From the cell containing the given text, extract its center point as [x, y] coordinate. 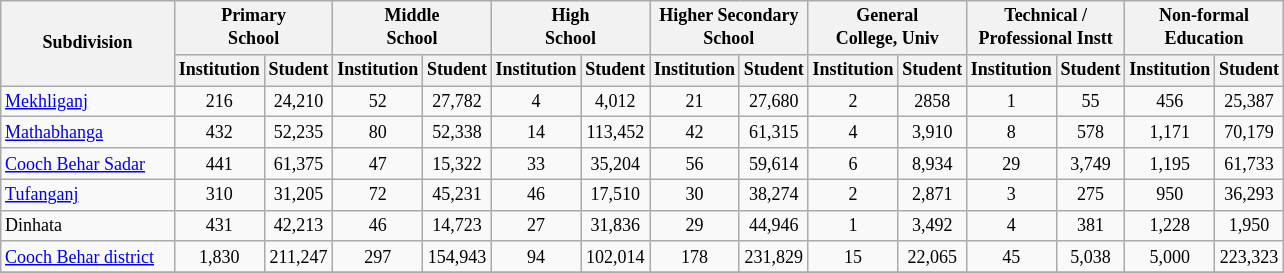
2,871 [932, 194]
14 [536, 132]
6 [853, 164]
MiddleSchool [412, 28]
2858 [932, 102]
441 [219, 164]
52,235 [298, 132]
31,205 [298, 194]
297 [378, 256]
21 [695, 102]
61,375 [298, 164]
216 [219, 102]
456 [1170, 102]
Mathabhanga [88, 132]
55 [1090, 102]
432 [219, 132]
Mekhliganj [88, 102]
431 [219, 226]
Tufanganj [88, 194]
27,680 [774, 102]
80 [378, 132]
154,943 [458, 256]
33 [536, 164]
61,733 [1250, 164]
42,213 [298, 226]
381 [1090, 226]
52,338 [458, 132]
Non-formalEducation [1204, 28]
3,749 [1090, 164]
3,492 [932, 226]
578 [1090, 132]
Dinhata [88, 226]
Cooch Behar district [88, 256]
1,228 [1170, 226]
5,000 [1170, 256]
15,322 [458, 164]
70,179 [1250, 132]
45 [1011, 256]
38,274 [774, 194]
94 [536, 256]
950 [1170, 194]
1,195 [1170, 164]
1,830 [219, 256]
211,247 [298, 256]
72 [378, 194]
PrimarySchool [253, 28]
310 [219, 194]
27,782 [458, 102]
5,038 [1090, 256]
231,829 [774, 256]
8 [1011, 132]
15 [853, 256]
8,934 [932, 164]
24,210 [298, 102]
223,323 [1250, 256]
Higher SecondarySchool [729, 28]
45,231 [458, 194]
59,614 [774, 164]
113,452 [616, 132]
42 [695, 132]
1,950 [1250, 226]
HighSchool [570, 28]
3 [1011, 194]
22,065 [932, 256]
61,315 [774, 132]
27 [536, 226]
36,293 [1250, 194]
1,171 [1170, 132]
31,836 [616, 226]
52 [378, 102]
Technical /Professional Instt [1045, 28]
102,014 [616, 256]
4,012 [616, 102]
47 [378, 164]
44,946 [774, 226]
30 [695, 194]
3,910 [932, 132]
Cooch Behar Sadar [88, 164]
275 [1090, 194]
Subdivision [88, 44]
56 [695, 164]
17,510 [616, 194]
25,387 [1250, 102]
GeneralCollege, Univ [887, 28]
14,723 [458, 226]
178 [695, 256]
35,204 [616, 164]
